Return the [X, Y] coordinate for the center point of the cell that contains the specified text.  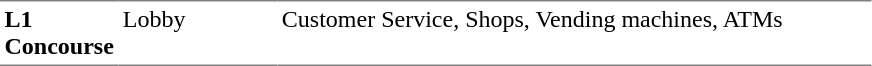
Customer Service, Shops, Vending machines, ATMs [574, 33]
Lobby [198, 33]
L1Concourse [59, 33]
